Determine the (X, Y) coordinate at the center of the cell enclosing the given text.  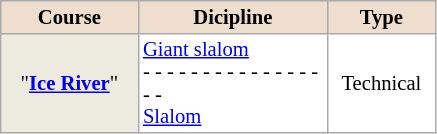
Course (70, 16)
Giant slalom- - - - - - - - - - - - - - - - -Slalom (233, 83)
Type (382, 16)
Dicipline (233, 16)
Technical (382, 83)
"Ice River" (70, 83)
